For the text-containing cell, return its midpoint in [X, Y] coordinate format. 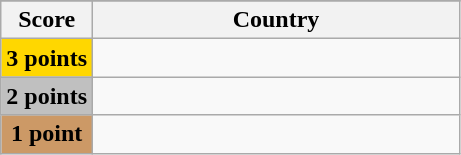
Country [276, 20]
Score [47, 20]
1 point [47, 134]
2 points [47, 96]
3 points [47, 58]
